Determine the [X, Y] coordinate at the center of the cell enclosing the given text.  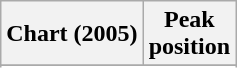
Peak position [189, 34]
Chart (2005) [72, 34]
